Output the (X, Y) coordinate of the center of the cell containing the given text.  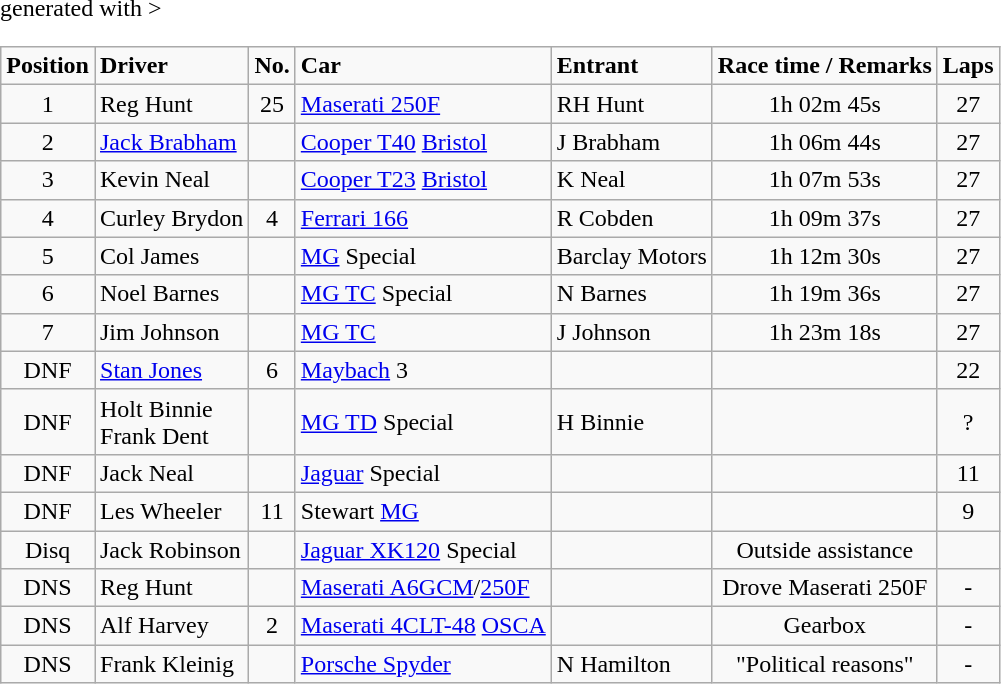
MG Special (423, 256)
1h 07m 53s (824, 180)
No. (272, 66)
Jack Robinson (171, 549)
5 (48, 256)
Frank Kleinig (171, 664)
7 (48, 332)
N Hamilton (632, 664)
Position (48, 66)
MG TC Special (423, 294)
Stan Jones (171, 370)
Cooper T23 Bristol (423, 180)
Jim Johnson (171, 332)
Car (423, 66)
MG TC (423, 332)
Race time / Remarks (824, 66)
MG TD Special (423, 422)
H Binnie (632, 422)
N Barnes (632, 294)
"Political reasons" (824, 664)
Maybach 3 (423, 370)
Holt Binnie Frank Dent (171, 422)
Outside assistance (824, 549)
Les Wheeler (171, 511)
Maserati 250F (423, 104)
Disq (48, 549)
Porsche Spyder (423, 664)
Entrant (632, 66)
RH Hunt (632, 104)
Stewart MG (423, 511)
1h 02m 45s (824, 104)
Cooper T40 Bristol (423, 142)
Jaguar Special (423, 473)
Maserati A6GCM/250F (423, 588)
Jaguar XK120 Special (423, 549)
1h 23m 18s (824, 332)
1h 12m 30s (824, 256)
1h 19m 36s (824, 294)
R Cobden (632, 218)
Noel Barnes (171, 294)
Barclay Motors (632, 256)
J Johnson (632, 332)
? (968, 422)
Jack Neal (171, 473)
Gearbox (824, 626)
Alf Harvey (171, 626)
Drove Maserati 250F (824, 588)
1 (48, 104)
25 (272, 104)
J Brabham (632, 142)
Kevin Neal (171, 180)
22 (968, 370)
Driver (171, 66)
9 (968, 511)
Col James (171, 256)
3 (48, 180)
Jack Brabham (171, 142)
K Neal (632, 180)
Laps (968, 66)
Curley Brydon (171, 218)
1h 06m 44s (824, 142)
Ferrari 166 (423, 218)
Maserati 4CLT-48 OSCA (423, 626)
1h 09m 37s (824, 218)
